Detect which cell encompasses the target text, then output its [X, Y] center coordinate. 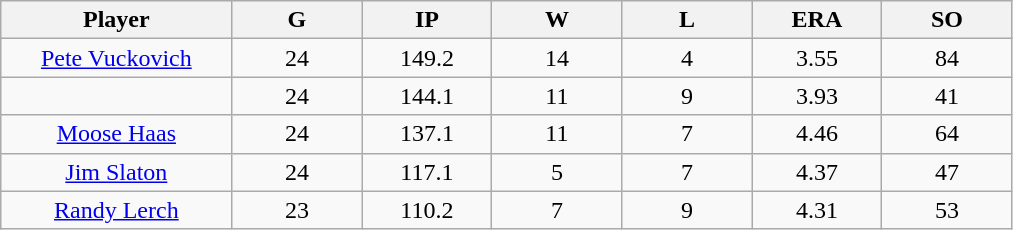
14 [557, 58]
Moose Haas [116, 134]
84 [947, 58]
117.1 [427, 172]
64 [947, 134]
3.55 [817, 58]
Pete Vuckovich [116, 58]
53 [947, 210]
4.31 [817, 210]
Player [116, 20]
3.93 [817, 96]
4.37 [817, 172]
W [557, 20]
L [687, 20]
Randy Lerch [116, 210]
SO [947, 20]
4 [687, 58]
4.46 [817, 134]
G [297, 20]
ERA [817, 20]
149.2 [427, 58]
144.1 [427, 96]
IP [427, 20]
137.1 [427, 134]
41 [947, 96]
110.2 [427, 210]
5 [557, 172]
23 [297, 210]
Jim Slaton [116, 172]
47 [947, 172]
